Extract the (X, Y) coordinate from the center of the cell holding the provided text.  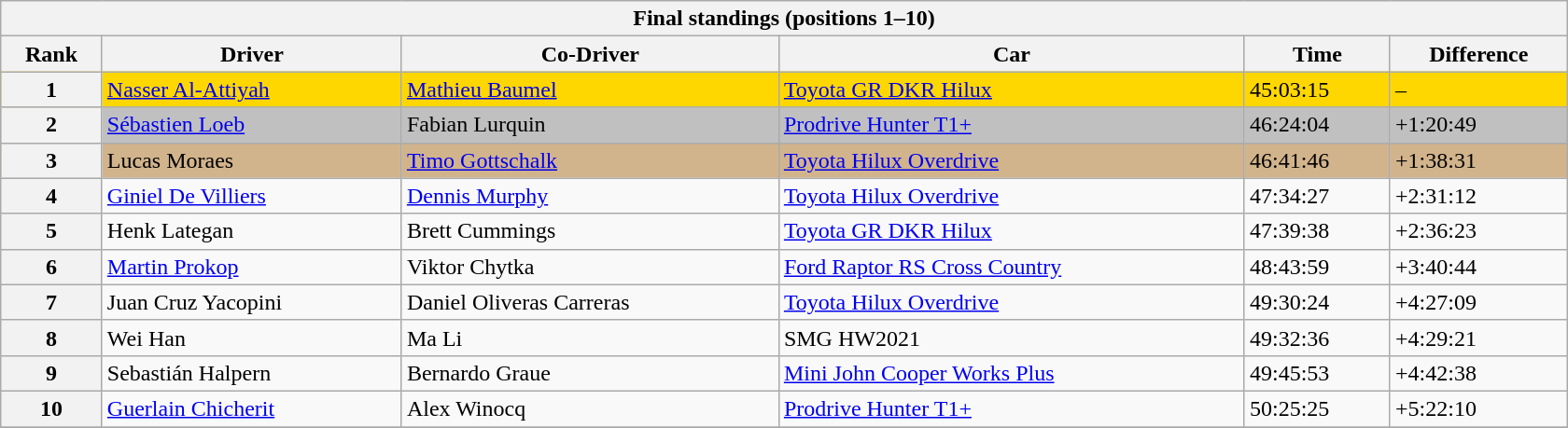
Ford Raptor RS Cross Country (1012, 267)
– (1478, 90)
SMG HW2021 (1012, 338)
Henk Lategan (252, 231)
45:03:15 (1317, 90)
Nasser Al-Attiyah (252, 90)
Brett Cummings (590, 231)
Mini John Cooper Works Plus (1012, 373)
+1:20:49 (1478, 125)
49:30:24 (1317, 302)
+1:38:31 (1478, 160)
Ma Li (590, 338)
Time (1317, 54)
2 (52, 125)
50:25:25 (1317, 408)
Lucas Moraes (252, 160)
+4:42:38 (1478, 373)
Juan Cruz Yacopini (252, 302)
+4:29:21 (1478, 338)
Difference (1478, 54)
+4:27:09 (1478, 302)
Driver (252, 54)
+5:22:10 (1478, 408)
Wei Han (252, 338)
Fabian Lurquin (590, 125)
Final standings (positions 1–10) (784, 19)
+3:40:44 (1478, 267)
4 (52, 196)
7 (52, 302)
8 (52, 338)
Daniel Oliveras Carreras (590, 302)
5 (52, 231)
9 (52, 373)
10 (52, 408)
Timo Gottschalk (590, 160)
Mathieu Baumel (590, 90)
Giniel De Villiers (252, 196)
Car (1012, 54)
47:34:27 (1317, 196)
+2:36:23 (1478, 231)
Co-Driver (590, 54)
46:24:04 (1317, 125)
48:43:59 (1317, 267)
Sebastián Halpern (252, 373)
1 (52, 90)
47:39:38 (1317, 231)
49:45:53 (1317, 373)
Bernardo Graue (590, 373)
3 (52, 160)
Sébastien Loeb (252, 125)
46:41:46 (1317, 160)
Rank (52, 54)
+2:31:12 (1478, 196)
6 (52, 267)
49:32:36 (1317, 338)
Martin Prokop (252, 267)
Guerlain Chicherit (252, 408)
Alex Winocq (590, 408)
Dennis Murphy (590, 196)
Viktor Chytka (590, 267)
